Search for the cell housing the specified text and yield its [x, y] center coordinate. 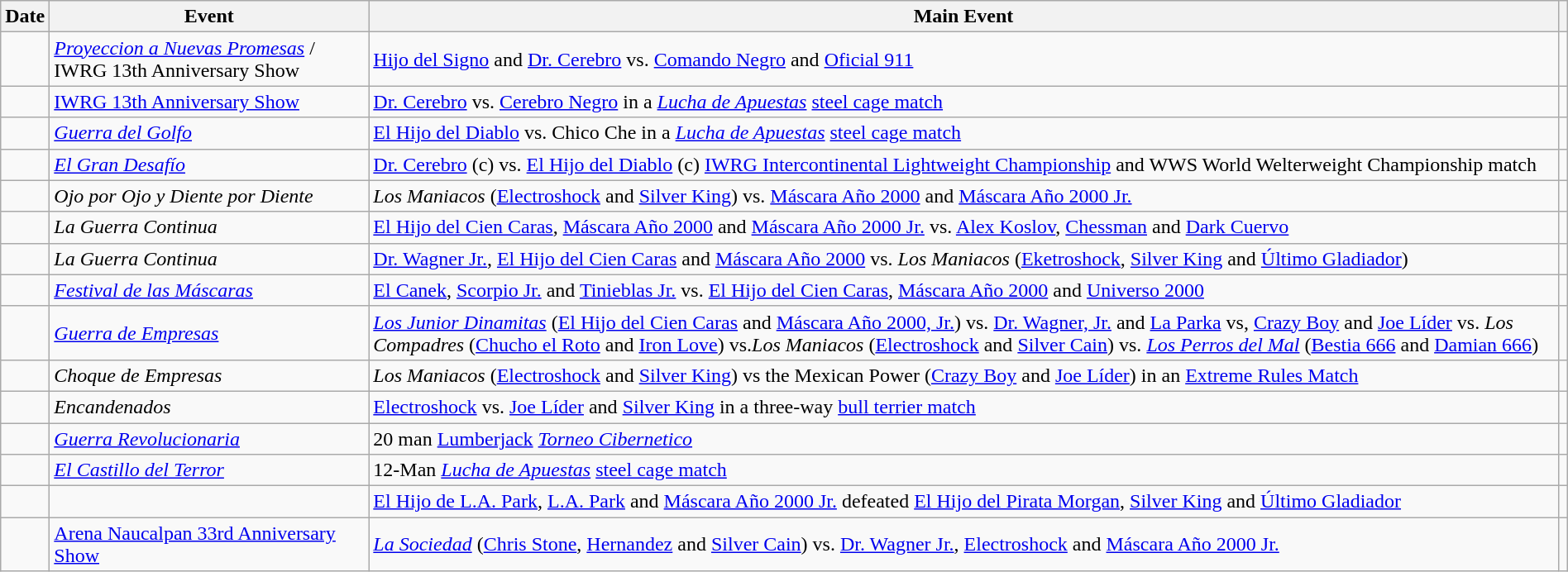
La Sociedad (Chris Stone, Hernandez and Silver Cain) vs. Dr. Wagner Jr., Electroshock and Máscara Año 2000 Jr. [963, 544]
Guerra del Golfo [209, 133]
20 man Lumberjack Torneo Cibernetico [963, 439]
Proyeccion a Nuevas Promesas / IWRG 13th Anniversary Show [209, 60]
Main Event [963, 17]
Guerra de Empresas [209, 332]
Dr. Cerebro vs. Cerebro Negro in a Lucha de Apuestas steel cage match [963, 102]
Encandenados [209, 407]
Choque de Empresas [209, 375]
Guerra Revolucionaria [209, 439]
El Hijo del Cien Caras, Máscara Año 2000 and Máscara Año 2000 Jr. vs. Alex Koslov, Chessman and Dark Cuervo [963, 227]
Ojo por Ojo y Diente por Diente [209, 196]
IWRG 13th Anniversary Show [209, 102]
Dr. Cerebro (c) vs. El Hijo del Diablo (c) IWRG Intercontinental Lightweight Championship and WWS World Welterweight Championship match [963, 164]
El Gran Desafío [209, 164]
El Canek, Scorpio Jr. and Tinieblas Jr. vs. El Hijo del Cien Caras, Máscara Año 2000 and Universo 2000 [963, 290]
El Hijo del Diablo vs. Chico Che in a Lucha de Apuestas steel cage match [963, 133]
Event [209, 17]
Arena Naucalpan 33rd Anniversary Show [209, 544]
Electroshock vs. Joe Líder and Silver King in a three-way bull terrier match [963, 407]
El Castillo del Terror [209, 470]
Date [25, 17]
Los Maniacos (Electroshock and Silver King) vs the Mexican Power (Crazy Boy and Joe Líder) in an Extreme Rules Match [963, 375]
Los Maniacos (Electroshock and Silver King) vs. Máscara Año 2000 and Máscara Año 2000 Jr. [963, 196]
Hijo del Signo and Dr. Cerebro vs. Comando Negro and Oficial 911 [963, 60]
Festival de las Máscaras [209, 290]
Dr. Wagner Jr., El Hijo del Cien Caras and Máscara Año 2000 vs. Los Maniacos (Eketroshock, Silver King and Último Gladiador) [963, 259]
12-Man Lucha de Apuestas steel cage match [963, 470]
El Hijo de L.A. Park, L.A. Park and Máscara Año 2000 Jr. defeated El Hijo del Pirata Morgan, Silver King and Último Gladiador [963, 502]
